Detect which cell encompasses the target text, then output its (X, Y) center coordinate. 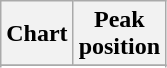
Peakposition (119, 34)
Chart (37, 34)
